Identify which cell holds the provided text, then report its [x, y] central coordinate. 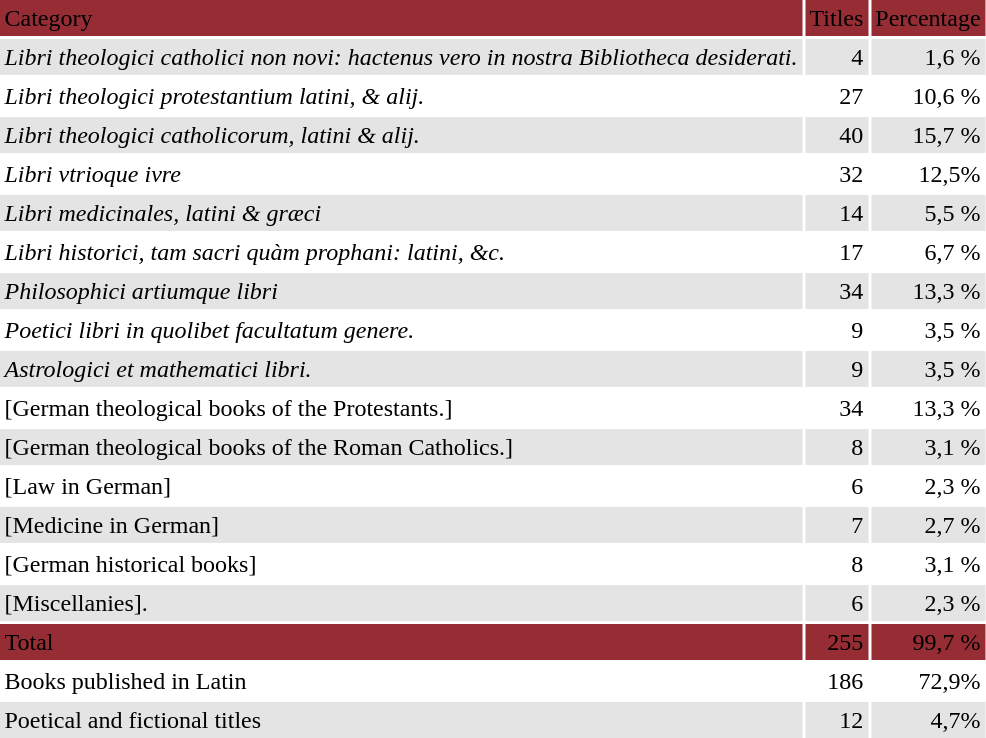
Philosophici artiumque libri [401, 291]
[German theological books of the Roman Catholics.] [401, 447]
27 [836, 96]
Books published in Latin [401, 681]
Libri vtrioque ivre [401, 174]
12,5% [928, 174]
99,7 % [928, 642]
12 [836, 720]
17 [836, 252]
[Miscellanies]. [401, 603]
Poetici libri in quolibet facultatum genere. [401, 330]
[Law in German] [401, 486]
186 [836, 681]
Poetical and fictional titles [401, 720]
Libri theologici catholici non novi: hactenus vero in nostra Bibliotheca desiderati. [401, 57]
5,5 % [928, 213]
255 [836, 642]
[Medicine in German] [401, 525]
4 [836, 57]
[German historical books] [401, 564]
Total [401, 642]
6,7 % [928, 252]
Libri theologici protestantium latini, & alij. [401, 96]
7 [836, 525]
32 [836, 174]
Titles [836, 18]
Libri theologici catholicorum, latini & alij. [401, 135]
[German theological books of the Protestants.] [401, 408]
4,7% [928, 720]
15,7 % [928, 135]
Libri medicinales, latini & græci [401, 213]
1,6 % [928, 57]
72,9% [928, 681]
2,7 % [928, 525]
40 [836, 135]
Libri historici, tam sacri quàm prophani: latini, &c. [401, 252]
Category [401, 18]
10,6 % [928, 96]
Astrologici et mathematici libri. [401, 369]
Percentage [928, 18]
14 [836, 213]
